Capture the cell that displays the provided text and extract its (x, y) central coordinate. 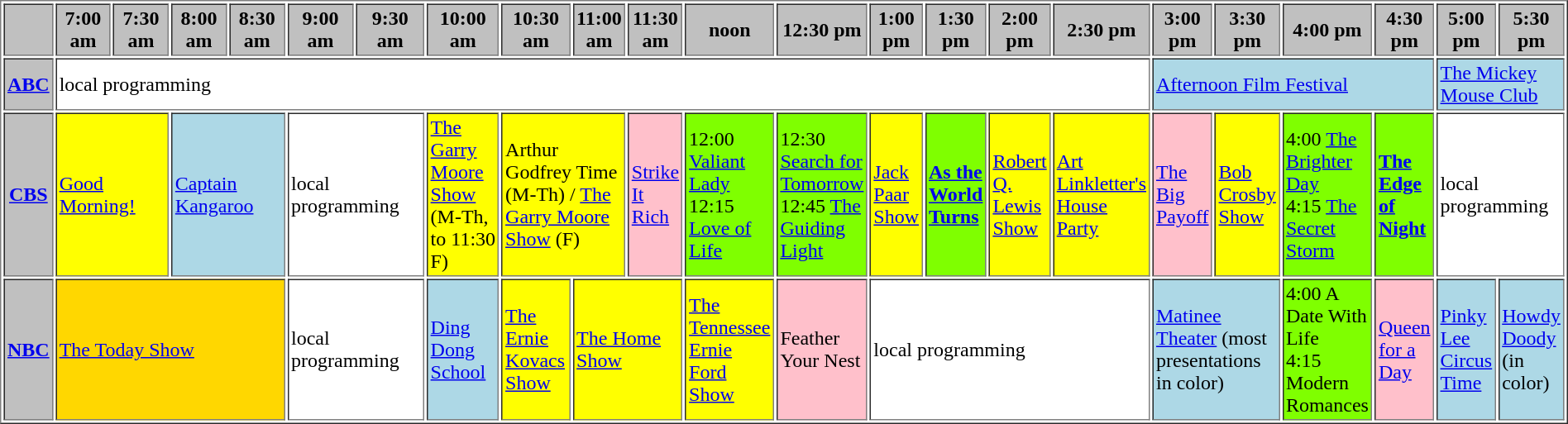
CBS (28, 194)
9:30 am (390, 30)
The Mickey Mouse Club (1500, 84)
Queen for a Day (1404, 350)
Pinky Lee Circus Time (1466, 350)
2:30 pm (1102, 30)
Captain Kangaroo (228, 194)
7:00 am (83, 30)
4:00 The Brighter Day4:15 The Secret Storm (1327, 194)
8:30 am (257, 30)
Matinee Theater (most presentations in color) (1217, 350)
12:30 pm (822, 30)
NBC (28, 350)
1:30 pm (956, 30)
The Ernie Kovacs Show (536, 350)
12:00 Valiant Lady12:15 Love of Life (729, 194)
3:30 pm (1247, 30)
Ding Dong School (463, 350)
10:00 am (463, 30)
As the World Turns (956, 194)
10:30 am (536, 30)
Robert Q. Lewis Show (1020, 194)
The Garry Moore Show (M-Th, to 11:30 F) (463, 194)
1:00 pm (896, 30)
2:00 pm (1020, 30)
The Edge of Night (1404, 194)
7:30 am (141, 30)
noon (729, 30)
ABC (28, 84)
The Home Show (629, 350)
4:00 A Date With Life4:15 Modern Romances (1327, 350)
Arthur Godfrey Time (M-Th) / The Garry Moore Show (F) (564, 194)
Howdy Doody (in color) (1532, 350)
Bob Crosby Show (1247, 194)
Afternoon Film Festival (1293, 84)
12:30 Search for Tomorrow12:45 The Guiding Light (822, 194)
Strike It Rich (655, 194)
The Big Payoff (1183, 194)
4:30 pm (1404, 30)
5:00 pm (1466, 30)
Good Morning! (112, 194)
Jack Paar Show (896, 194)
5:30 pm (1532, 30)
11:00 am (600, 30)
The Today Show (170, 350)
8:00 am (198, 30)
11:30 am (655, 30)
4:00 pm (1327, 30)
3:00 pm (1183, 30)
9:00 am (321, 30)
Art Linkletter's House Party (1102, 194)
Feather Your Nest (822, 350)
The Tennessee Ernie Ford Show (729, 350)
